Detect which cell encompasses the target text, then output its [X, Y] center coordinate. 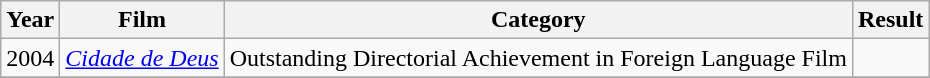
Cidade de Deus [142, 58]
Year [30, 20]
Result [890, 20]
Category [538, 20]
Outstanding Directorial Achievement in Foreign Language Film [538, 58]
2004 [30, 58]
Film [142, 20]
